Determine the (X, Y) coordinate at the center of the cell enclosing the given text.  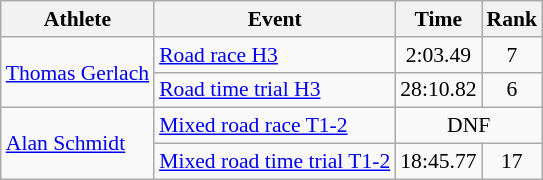
Mixed road race T1-2 (274, 126)
Alan Schmidt (78, 144)
2:03.49 (438, 55)
Event (274, 19)
17 (512, 162)
18:45.77 (438, 162)
Mixed road time trial T1-2 (274, 162)
Time (438, 19)
Rank (512, 19)
DNF (468, 126)
Road time trial H3 (274, 90)
Road race H3 (274, 55)
28:10.82 (438, 90)
Thomas Gerlach (78, 72)
6 (512, 90)
7 (512, 55)
Athlete (78, 19)
